For the text-containing cell, return its midpoint in (x, y) coordinate format. 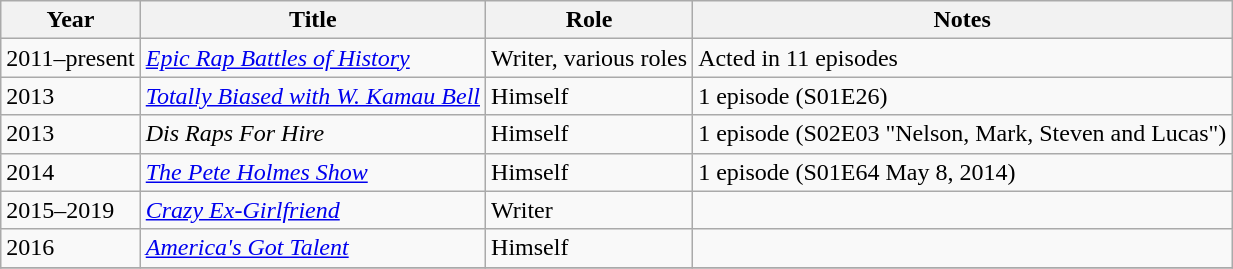
Epic Rap Battles of History (312, 58)
2016 (70, 248)
Writer, various roles (590, 58)
2014 (70, 172)
The Pete Holmes Show (312, 172)
America's Got Talent (312, 248)
2015–2019 (70, 210)
1 episode (S01E26) (962, 96)
Title (312, 20)
2011–present (70, 58)
Year (70, 20)
Acted in 11 episodes (962, 58)
Writer (590, 210)
1 episode (S02E03 "Nelson, Mark, Steven and Lucas") (962, 134)
Totally Biased with W. Kamau Bell (312, 96)
Notes (962, 20)
1 episode (S01E64 May 8, 2014) (962, 172)
Role (590, 20)
Dis Raps For Hire (312, 134)
Crazy Ex-Girlfriend (312, 210)
